Capture the cell that displays the provided text and extract its (x, y) central coordinate. 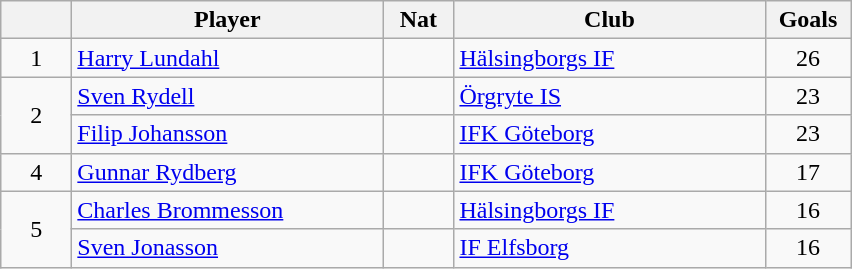
Goals (808, 20)
4 (36, 172)
Gunnar Rydberg (228, 172)
26 (808, 58)
5 (36, 229)
Harry Lundahl (228, 58)
Club (610, 20)
Örgryte IS (610, 96)
Charles Brommesson (228, 210)
1 (36, 58)
17 (808, 172)
Sven Jonasson (228, 248)
Sven Rydell (228, 96)
Nat (418, 20)
Filip Johansson (228, 134)
2 (36, 115)
IF Elfsborg (610, 248)
Player (228, 20)
